Search for the cell housing the specified text and yield its (X, Y) center coordinate. 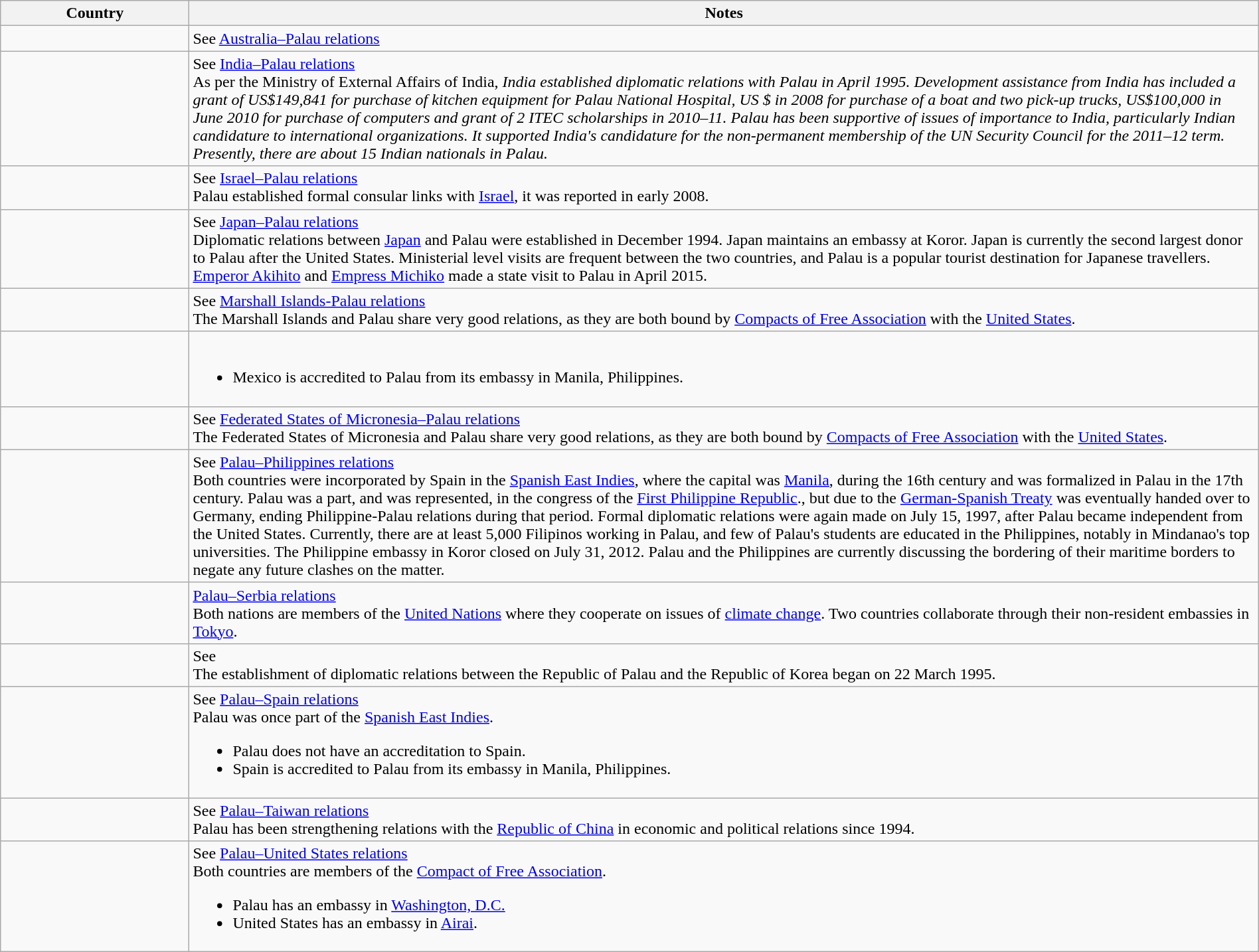
See Israel–Palau relationsPalau established formal consular links with Israel, it was reported in early 2008. (724, 187)
See Palau–Taiwan relationsPalau has been strengthening relations with the Republic of China in economic and political relations since 1994. (724, 819)
Country (95, 13)
Notes (724, 13)
See The establishment of diplomatic relations between the Republic of Palau and the Republic of Korea began on 22 March 1995. (724, 665)
See Australia–Palau relations (724, 39)
Mexico is accredited to Palau from its embassy in Manila, Philippines. (724, 369)
